Capture the cell that displays the provided text and extract its [x, y] central coordinate. 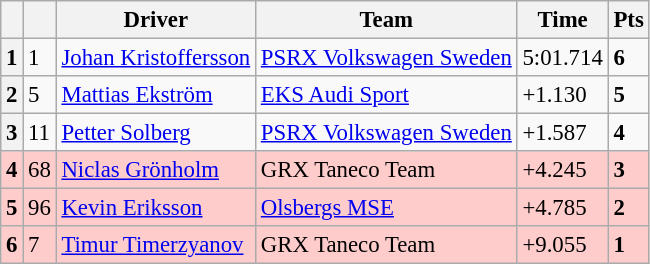
7 [40, 245]
Time [562, 20]
Driver [156, 20]
Team [386, 20]
EKS Audi Sport [386, 95]
Pts [628, 20]
68 [40, 170]
Niclas Grönholm [156, 170]
+1.587 [562, 133]
+4.245 [562, 170]
11 [40, 133]
Petter Solberg [156, 133]
+9.055 [562, 245]
Timur Timerzyanov [156, 245]
+1.130 [562, 95]
Olsbergs MSE [386, 208]
Johan Kristoffersson [156, 58]
+4.785 [562, 208]
5:01.714 [562, 58]
Kevin Eriksson [156, 208]
96 [40, 208]
Mattias Ekström [156, 95]
